Determine the [x, y] coordinate at the center of the cell enclosing the given text.  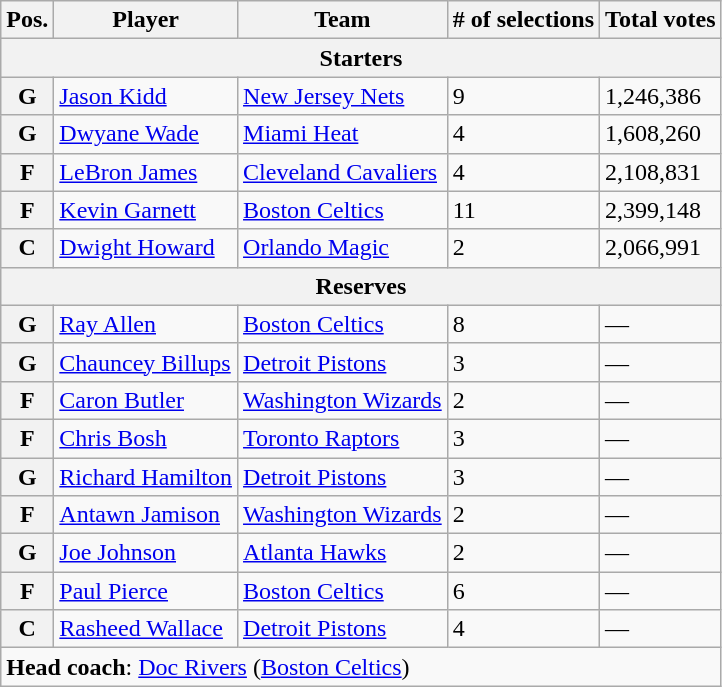
11 [523, 210]
Joe Johnson [146, 553]
6 [523, 591]
LeBron James [146, 172]
Chauncey Billups [146, 362]
Kevin Garnett [146, 210]
Ray Allen [146, 324]
Antawn Jamison [146, 515]
# of selections [523, 20]
Chris Bosh [146, 438]
Pos. [28, 20]
8 [523, 324]
Richard Hamilton [146, 477]
Toronto Raptors [343, 438]
New Jersey Nets [343, 96]
Paul Pierce [146, 591]
Jason Kidd [146, 96]
Caron Butler [146, 400]
9 [523, 96]
2,399,148 [661, 210]
2,066,991 [661, 248]
Dwight Howard [146, 248]
Orlando Magic [343, 248]
1,246,386 [661, 96]
Atlanta Hawks [343, 553]
Starters [361, 58]
1,608,260 [661, 134]
Miami Heat [343, 134]
Team [343, 20]
2,108,831 [661, 172]
Dwyane Wade [146, 134]
Total votes [661, 20]
Rasheed Wallace [146, 629]
Reserves [361, 286]
Head coach: Doc Rivers (Boston Celtics) [361, 667]
Player [146, 20]
Cleveland Cavaliers [343, 172]
